Return (x, y) of the center of cell containing provided text 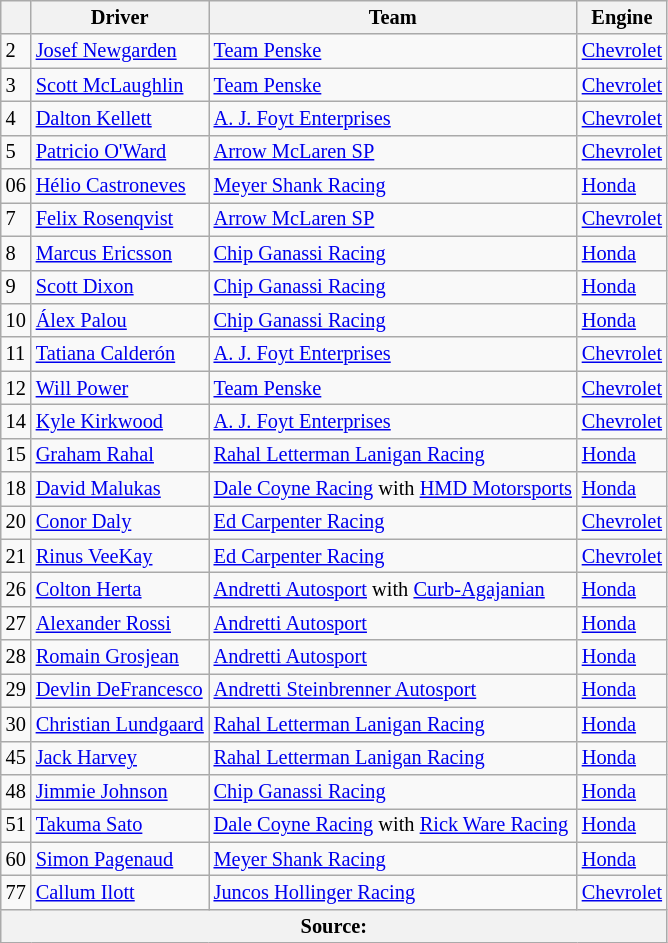
8 (16, 253)
Kyle Kirkwood (120, 421)
45 (16, 758)
Hélio Castroneves (120, 186)
Andretti Autosport with Curb-Agajanian (393, 589)
18 (16, 489)
51 (16, 825)
5 (16, 152)
Dalton Kellett (120, 118)
Graham Rahal (120, 455)
Christian Lundgaard (120, 724)
Colton Herta (120, 589)
Devlin DeFrancesco (120, 690)
Callum Ilott (120, 892)
Scott McLaughlin (120, 85)
Source: (334, 926)
Tatiana Calderón (120, 354)
11 (16, 354)
20 (16, 522)
48 (16, 791)
30 (16, 724)
Will Power (120, 388)
Patricio O'Ward (120, 152)
29 (16, 690)
28 (16, 657)
Josef Newgarden (120, 51)
2 (16, 51)
3 (16, 85)
60 (16, 859)
Álex Palou (120, 320)
Jimmie Johnson (120, 791)
David Malukas (120, 489)
14 (16, 421)
21 (16, 556)
Alexander Rossi (120, 623)
10 (16, 320)
26 (16, 589)
Juncos Hollinger Racing (393, 892)
Dale Coyne Racing with Rick Ware Racing (393, 825)
Team (393, 17)
Engine (622, 17)
Scott Dixon (120, 287)
7 (16, 219)
Romain Grosjean (120, 657)
77 (16, 892)
9 (16, 287)
Driver (120, 17)
4 (16, 118)
Marcus Ericsson (120, 253)
Andretti Steinbrenner Autosport (393, 690)
Rinus VeeKay (120, 556)
06 (16, 186)
27 (16, 623)
12 (16, 388)
Takuma Sato (120, 825)
Dale Coyne Racing with HMD Motorsports (393, 489)
Felix Rosenqvist (120, 219)
Conor Daly (120, 522)
15 (16, 455)
Simon Pagenaud (120, 859)
Jack Harvey (120, 758)
